Scan for the cell matching the given text and deliver its (x, y) coordinate at center. 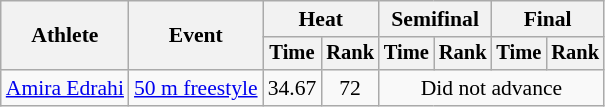
Event (196, 36)
Athlete (65, 36)
34.67 (292, 88)
Heat (321, 19)
Final (547, 19)
50 m freestyle (196, 88)
Amira Edrahi (65, 88)
Semifinal (435, 19)
Did not advance (492, 88)
72 (350, 88)
